Scan for the cell matching the given text and deliver its [X, Y] coordinate at center. 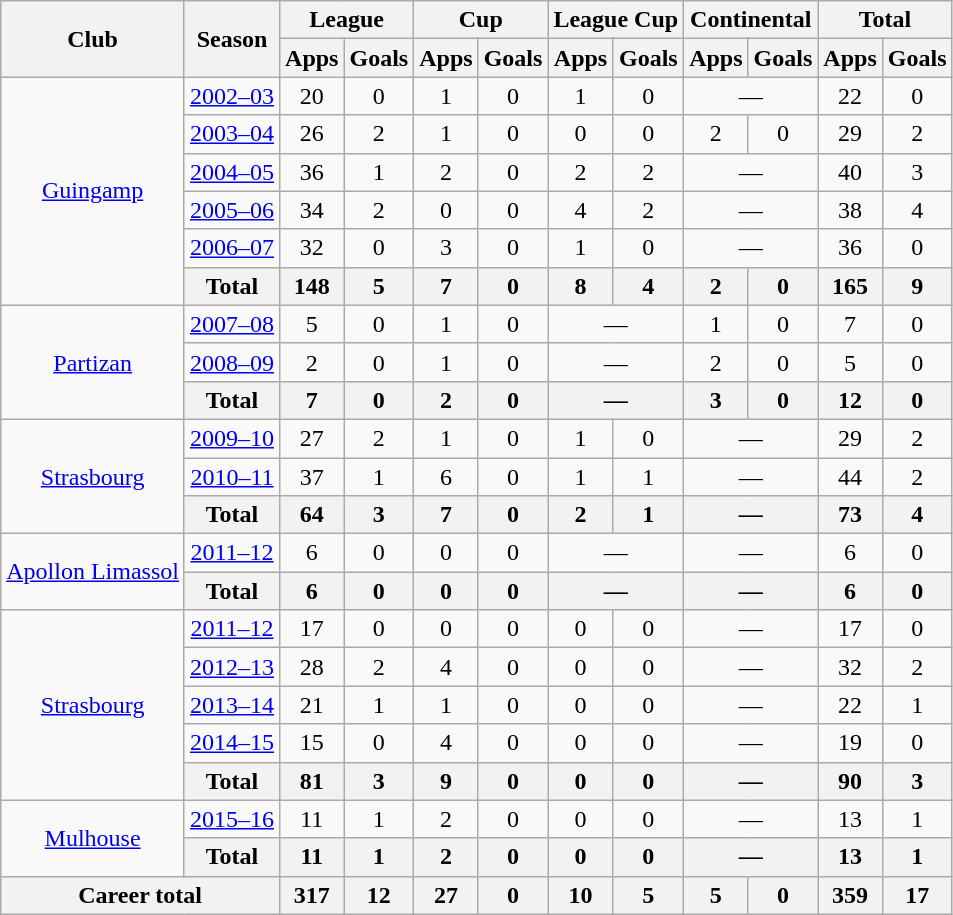
2014–15 [232, 743]
Continental [751, 20]
Apollon Limassol [93, 572]
Career total [140, 895]
44 [850, 477]
2013–14 [232, 705]
64 [312, 515]
40 [850, 172]
League [347, 20]
19 [850, 743]
Guingamp [93, 191]
37 [312, 477]
Partizan [93, 362]
165 [850, 286]
81 [312, 781]
Season [232, 39]
90 [850, 781]
26 [312, 134]
34 [312, 210]
2005–06 [232, 210]
2006–07 [232, 248]
359 [850, 895]
2008–09 [232, 362]
8 [580, 286]
Cup [481, 20]
73 [850, 515]
20 [312, 96]
League Cup [616, 20]
Club [93, 39]
148 [312, 286]
38 [850, 210]
2002–03 [232, 96]
317 [312, 895]
2007–08 [232, 324]
2015–16 [232, 819]
10 [580, 895]
21 [312, 705]
2009–10 [232, 438]
2003–04 [232, 134]
2004–05 [232, 172]
28 [312, 667]
2010–11 [232, 477]
Mulhouse [93, 838]
15 [312, 743]
2012–13 [232, 667]
